Locate the cell with the specified text and output its (X, Y) center coordinate. 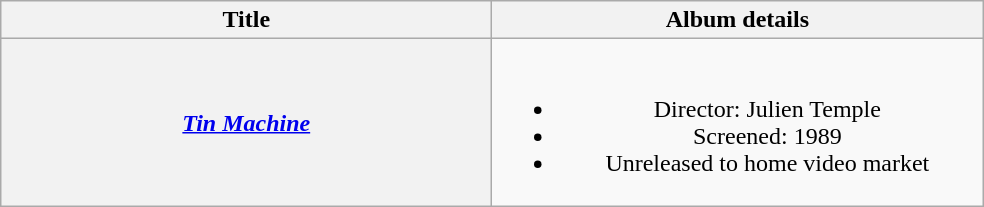
Album details (738, 20)
Director: Julien TempleScreened: 1989Unreleased to home video market (738, 122)
Title (246, 20)
Tin Machine (246, 122)
